Output the [X, Y] coordinate of the center of the cell containing the given text.  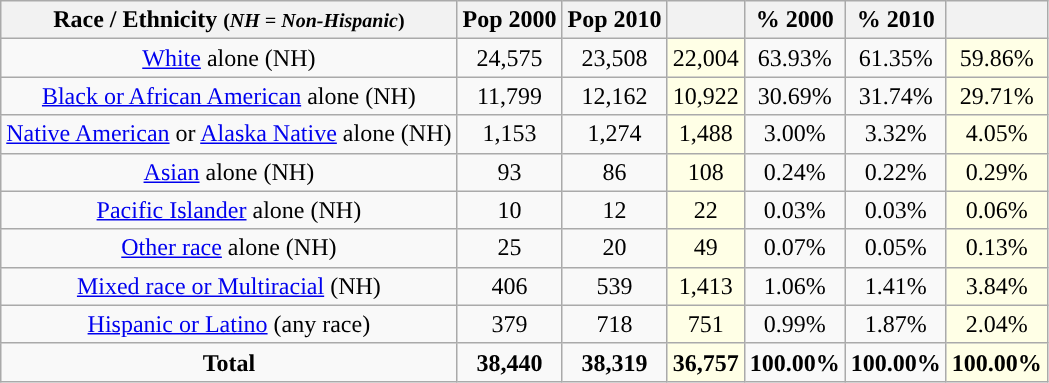
Pop 2010 [614, 20]
718 [614, 324]
3.32% [896, 134]
1,274 [614, 134]
1,413 [706, 286]
406 [510, 286]
63.93% [794, 58]
10 [510, 210]
Hispanic or Latino (any race) [229, 324]
1,153 [510, 134]
4.05% [996, 134]
% 2000 [794, 20]
0.24% [794, 172]
22,004 [706, 58]
Total [229, 362]
0.22% [896, 172]
31.74% [896, 96]
379 [510, 324]
1,488 [706, 134]
Pop 2000 [510, 20]
20 [614, 248]
38,440 [510, 362]
Other race alone (NH) [229, 248]
38,319 [614, 362]
10,922 [706, 96]
539 [614, 286]
1.87% [896, 324]
0.99% [794, 324]
86 [614, 172]
12 [614, 210]
Race / Ethnicity (NH = Non-Hispanic) [229, 20]
3.00% [794, 134]
3.84% [996, 286]
0.07% [794, 248]
12,162 [614, 96]
0.13% [996, 248]
0.06% [996, 210]
White alone (NH) [229, 58]
Pacific Islander alone (NH) [229, 210]
751 [706, 324]
25 [510, 248]
24,575 [510, 58]
Mixed race or Multiracial (NH) [229, 286]
11,799 [510, 96]
29.71% [996, 96]
61.35% [896, 58]
1.41% [896, 286]
2.04% [996, 324]
36,757 [706, 362]
23,508 [614, 58]
% 2010 [896, 20]
0.05% [896, 248]
93 [510, 172]
108 [706, 172]
22 [706, 210]
49 [706, 248]
0.29% [996, 172]
Black or African American alone (NH) [229, 96]
30.69% [794, 96]
59.86% [996, 58]
1.06% [794, 286]
Asian alone (NH) [229, 172]
Native American or Alaska Native alone (NH) [229, 134]
